Return the (x, y) coordinate for the center point of the cell that contains the specified text.  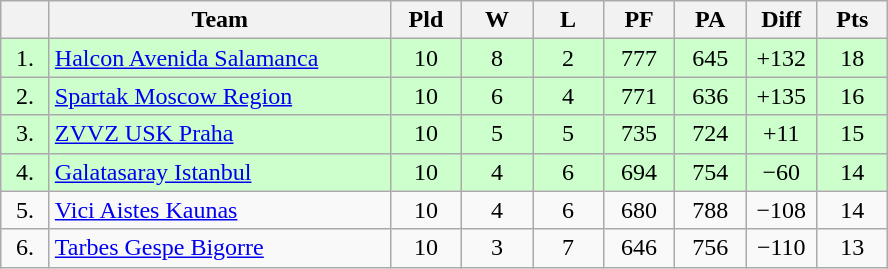
+132 (782, 58)
+11 (782, 134)
4. (26, 172)
Halcon Avenida Salamanca (220, 58)
Team (220, 20)
771 (640, 96)
5. (26, 210)
Tarbes Gespe Bigorre (220, 248)
646 (640, 248)
2. (26, 96)
6. (26, 248)
−108 (782, 210)
1. (26, 58)
Pts (852, 20)
754 (710, 172)
−60 (782, 172)
15 (852, 134)
Pld (426, 20)
Spartak Moscow Region (220, 96)
−110 (782, 248)
Diff (782, 20)
724 (710, 134)
680 (640, 210)
PA (710, 20)
2 (568, 58)
W (496, 20)
13 (852, 248)
L (568, 20)
735 (640, 134)
8 (496, 58)
7 (568, 248)
3. (26, 134)
756 (710, 248)
16 (852, 96)
Vici Aistes Kaunas (220, 210)
Galatasaray Istanbul (220, 172)
777 (640, 58)
788 (710, 210)
636 (710, 96)
3 (496, 248)
+135 (782, 96)
ZVVZ USK Praha (220, 134)
18 (852, 58)
645 (710, 58)
694 (640, 172)
PF (640, 20)
